Detect which cell encompasses the target text, then output its [x, y] center coordinate. 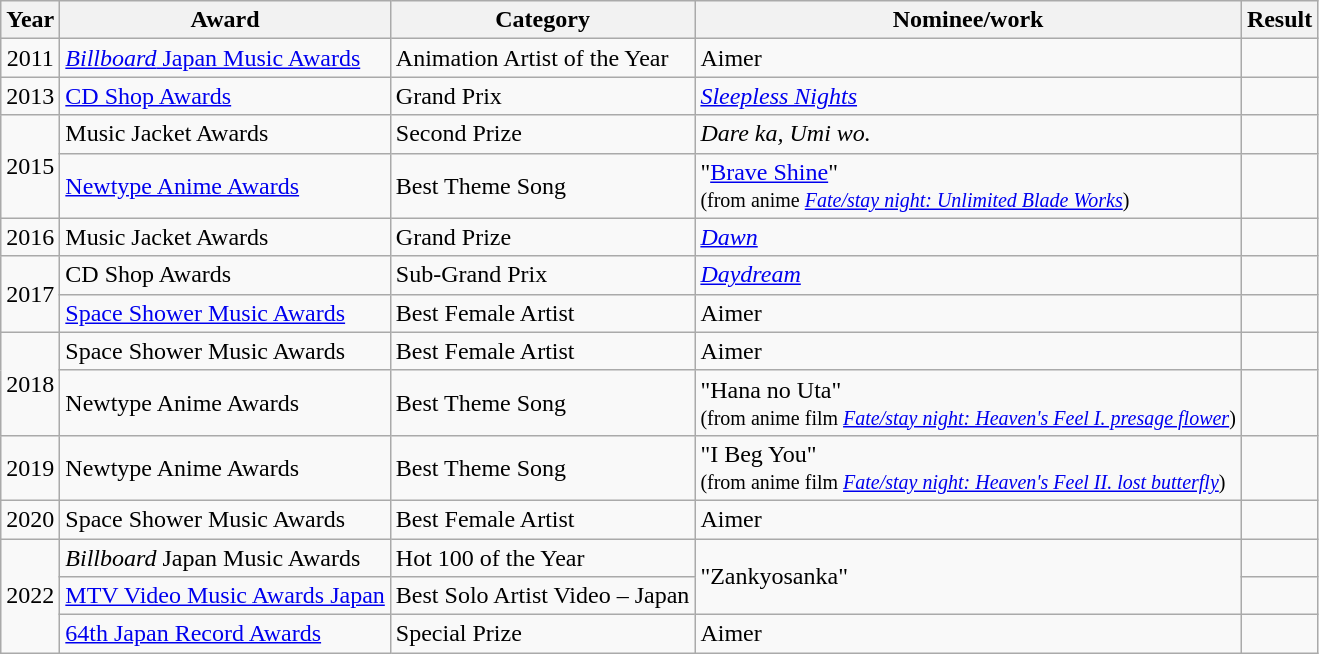
Sleepless Nights [968, 96]
Best Solo Artist Video – Japan [542, 596]
Animation Artist of the Year [542, 58]
2016 [30, 237]
Nominee/work [968, 20]
"Hana no Uta" (from anime film Fate/stay night: Heaven's Feel I. presage flower) [968, 402]
Result [1279, 20]
2011 [30, 58]
Special Prize [542, 634]
Award [226, 20]
MTV Video Music Awards Japan [226, 596]
Year [30, 20]
Dare ka, Umi wo. [968, 134]
2020 [30, 519]
Grand Prix [542, 96]
Sub-Grand Prix [542, 275]
Daydream [968, 275]
Grand Prize [542, 237]
"Brave Shine" (from anime Fate/stay night: Unlimited Blade Works) [968, 186]
2015 [30, 166]
2018 [30, 384]
Second Prize [542, 134]
2013 [30, 96]
2019 [30, 468]
2017 [30, 294]
"I Beg You" (from anime film Fate/stay night: Heaven's Feel II. lost butterfly) [968, 468]
2022 [30, 595]
Category [542, 20]
Hot 100 of the Year [542, 557]
Dawn [968, 237]
64th Japan Record Awards [226, 634]
"Zankyosanka" [968, 576]
